Scan for the cell matching the given text and deliver its (x, y) coordinate at center. 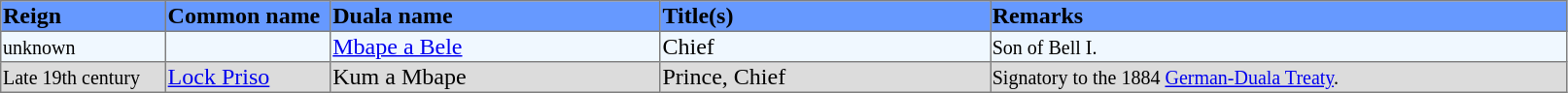
Mbape a Bele (496, 46)
Son of Bell I. (1278, 46)
Kum a Mbape (496, 77)
Reign (84, 16)
Prince, Chief (824, 77)
Title(s) (824, 16)
Signatory to the 1884 German-Duala Treaty. (1278, 77)
Late 19th century (84, 77)
Remarks (1278, 16)
Duala name (496, 16)
Lock Priso (248, 77)
Common name (248, 16)
unknown (84, 46)
Chief (824, 46)
